Return [X, Y] of the center of cell containing provided text 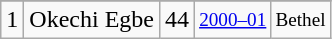
1 [12, 20]
Bethel [300, 20]
44 [176, 20]
2000–01 [233, 20]
Okechi Egbe [92, 20]
